Identify which cell holds the provided text, then report its [X, Y] central coordinate. 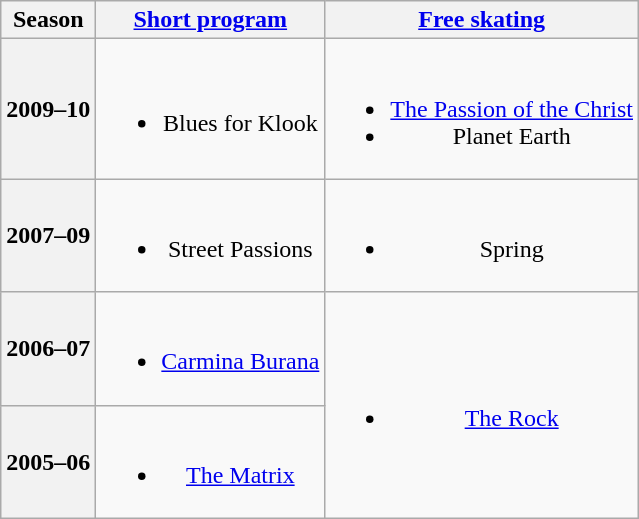
The Passion of the ChristPlanet Earth [482, 109]
Season [48, 20]
The Rock [482, 405]
2006–07 [48, 348]
Short program [210, 20]
Free skating [482, 20]
Spring [482, 236]
Carmina Burana [210, 348]
Blues for Klook [210, 109]
2007–09 [48, 236]
The Matrix [210, 462]
2005–06 [48, 462]
Street Passions [210, 236]
2009–10 [48, 109]
